Identify which cell holds the provided text, then report its (X, Y) central coordinate. 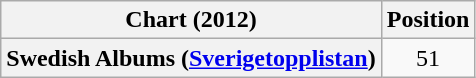
Chart (2012) (191, 20)
Position (428, 20)
51 (428, 58)
Swedish Albums (Sverigetopplistan) (191, 58)
